Detect which cell encompasses the target text, then output its [x, y] center coordinate. 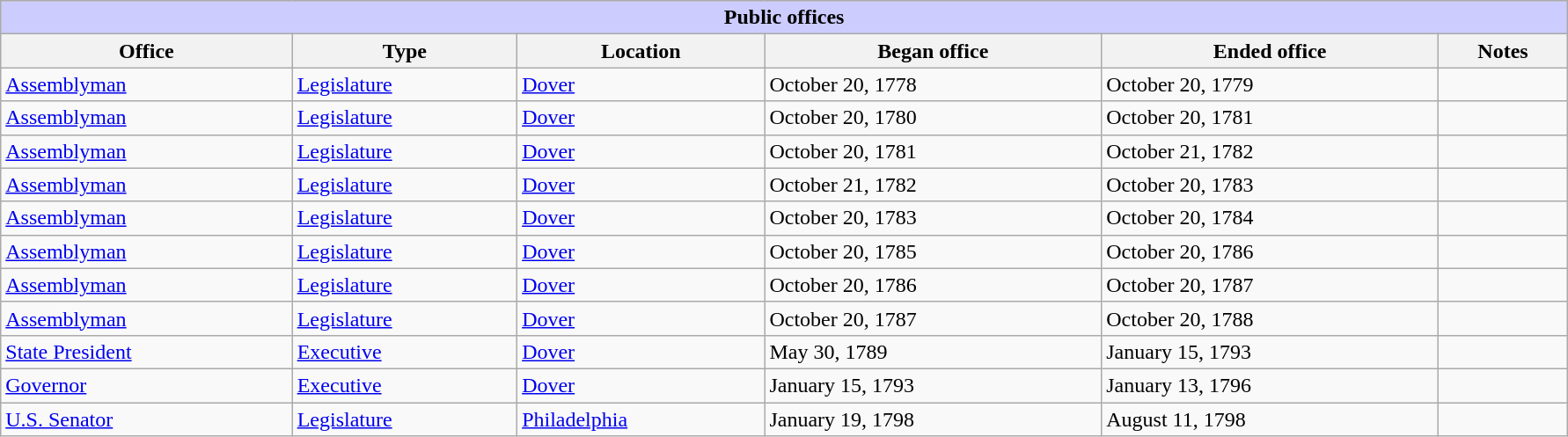
October 20, 1788 [1271, 318]
Public offices [785, 18]
Began office [933, 51]
August 11, 1798 [1271, 419]
October 20, 1784 [1271, 218]
Location [641, 51]
State President [146, 352]
October 20, 1785 [933, 251]
October 20, 1780 [933, 118]
Governor [146, 385]
May 30, 1789 [933, 352]
Notes [1503, 51]
October 20, 1778 [933, 84]
U.S. Senator [146, 419]
Ended office [1271, 51]
Type [405, 51]
January 13, 1796 [1271, 385]
October 20, 1779 [1271, 84]
January 19, 1798 [933, 419]
Office [146, 51]
Philadelphia [641, 419]
